Identify which cell holds the provided text, then report its [X, Y] central coordinate. 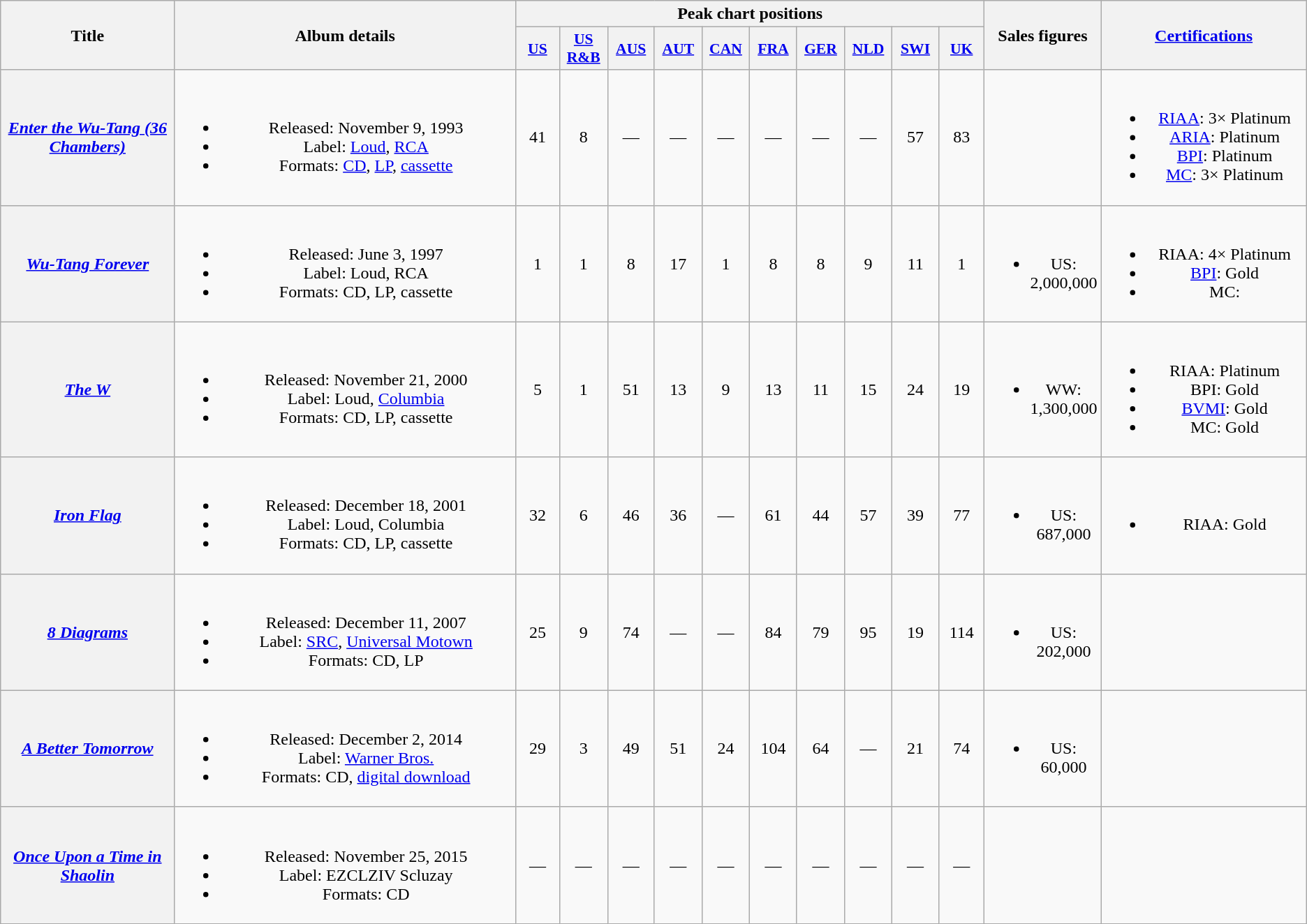
RIAA: PlatinumBPI: GoldBVMI: GoldMC: Gold [1204, 389]
114 [962, 632]
RIAA: 4× PlatinumBPI: GoldMC: [1204, 264]
AUS [631, 49]
84 [774, 632]
Title [88, 35]
77 [962, 515]
44 [820, 515]
29 [538, 748]
Album details [345, 35]
17 [678, 264]
5 [538, 389]
Released: November 21, 2000Label: Loud, ColumbiaFormats: CD, LP, cassette [345, 389]
36 [678, 515]
Wu-Tang Forever [88, 264]
FRA [774, 49]
UK [962, 49]
US: 202,000 [1043, 632]
Released: December 11, 2007Label: SRC, Universal MotownFormats: CD, LP [345, 632]
Once Upon a Time in Shaolin [88, 865]
AUT [678, 49]
RIAA: 3× PlatinumARIA: PlatinumBPI: PlatinumMC: 3× Platinum [1204, 137]
Released: November 25, 2015Label: EZCLZIV ScluzayFormats: CD [345, 865]
US [538, 49]
41 [538, 137]
CAN [725, 49]
RIAA: Gold [1204, 515]
32 [538, 515]
Certifications [1204, 35]
49 [631, 748]
6 [584, 515]
US: 687,000 [1043, 515]
61 [774, 515]
83 [962, 137]
Released: December 18, 2001Label: Loud, ColumbiaFormats: CD, LP, cassette [345, 515]
SWI [916, 49]
21 [916, 748]
64 [820, 748]
3 [584, 748]
25 [538, 632]
104 [774, 748]
US: 60,000 [1043, 748]
79 [820, 632]
GER [820, 49]
NLD [869, 49]
39 [916, 515]
46 [631, 515]
USR&B [584, 49]
A Better Tomorrow [88, 748]
15 [869, 389]
Enter the Wu-Tang (36 Chambers) [88, 137]
US: 2,000,000 [1043, 264]
Sales figures [1043, 35]
Released: June 3, 1997Label: Loud, RCAFormats: CD, LP, cassette [345, 264]
Released: November 9, 1993Label: Loud, RCAFormats: CD, LP, cassette [345, 137]
Peak chart positions [750, 14]
Released: December 2, 2014Label: Warner Bros.Formats: CD, digital download [345, 748]
8 Diagrams [88, 632]
Iron Flag [88, 515]
The W [88, 389]
95 [869, 632]
WW: 1,300,000 [1043, 389]
